Scan for the cell matching the given text and deliver its [X, Y] coordinate at center. 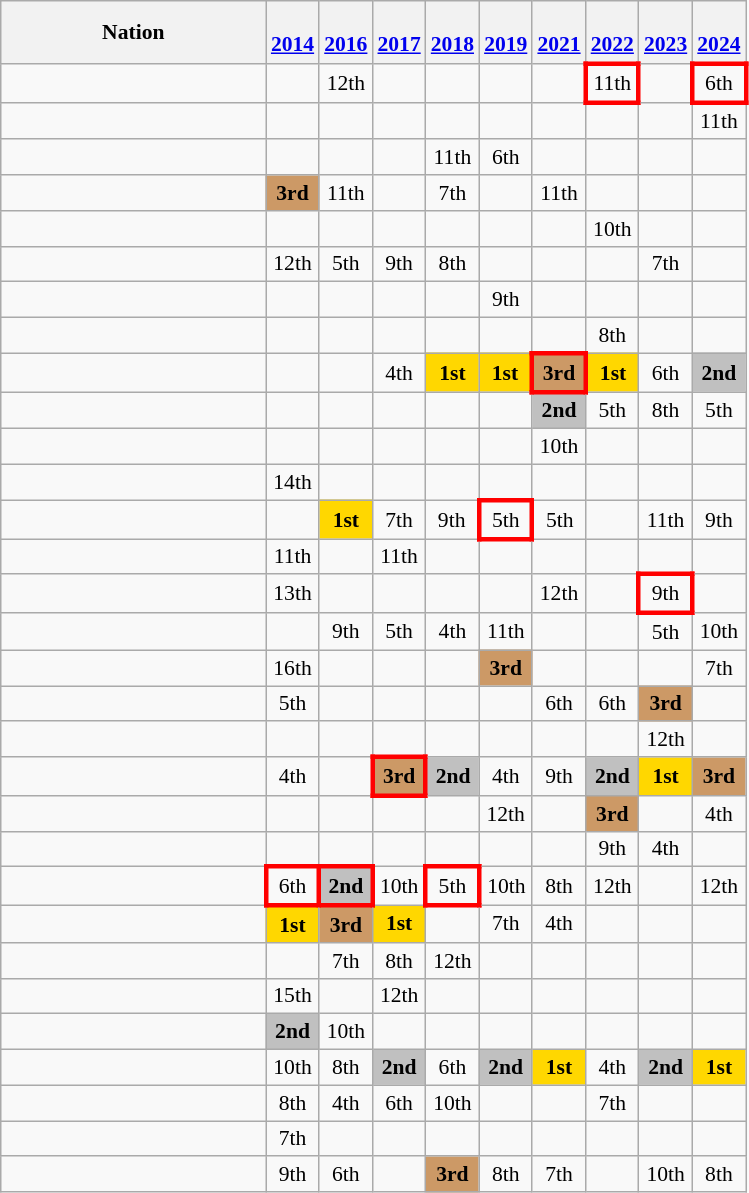
2018 [452, 32]
2019 [506, 32]
16th [292, 668]
2014 [292, 32]
13th [292, 594]
2016 [346, 32]
2024 [718, 32]
2021 [558, 32]
14th [292, 483]
2022 [612, 32]
Nation [134, 32]
15th [292, 996]
2023 [666, 32]
2017 [398, 32]
